Search for the cell housing the specified text and yield its (x, y) center coordinate. 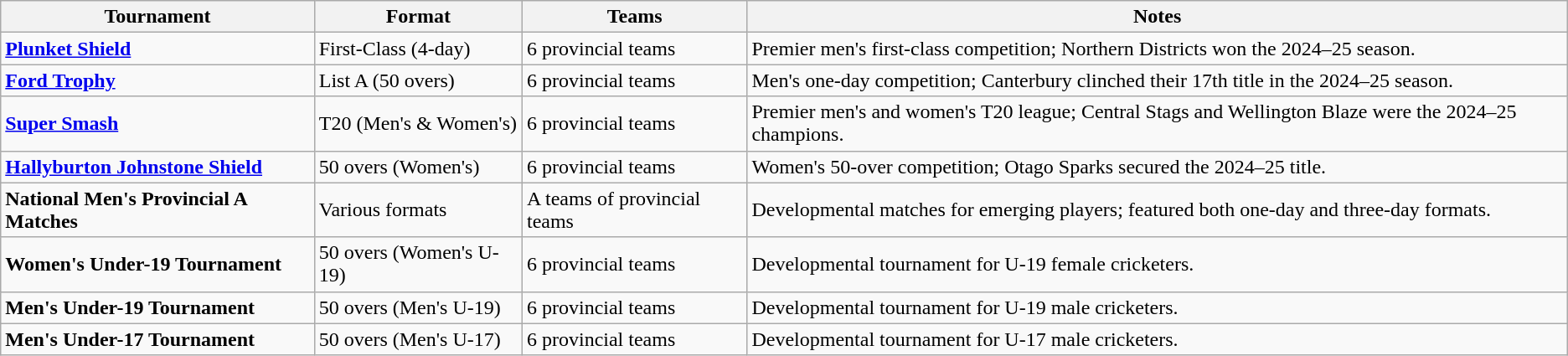
Women's 50-over competition; Otago Sparks secured the 2024–25 title. (1158, 167)
Various formats (418, 209)
Super Smash (157, 124)
50 overs (Men's U-17) (418, 339)
Men's one-day competition; Canterbury clinched their 17th title in the 2024–25 season. (1158, 80)
50 overs (Women's U-19) (418, 265)
Developmental tournament for U-19 female cricketers. (1158, 265)
Ford Trophy (157, 80)
List A (50 overs) (418, 80)
Developmental tournament for U-17 male cricketers. (1158, 339)
Teams (634, 17)
A teams of provincial teams (634, 209)
Hallyburton Johnstone Shield (157, 167)
Developmental matches for emerging players; featured both one-day and three-day formats. (1158, 209)
Plunket Shield (157, 49)
Notes (1158, 17)
Women's Under-19 Tournament (157, 265)
Premier men's first-class competition; Northern Districts won the 2024–25 season. (1158, 49)
Men's Under-17 Tournament (157, 339)
50 overs (Women's) (418, 167)
Men's Under-19 Tournament (157, 307)
50 overs (Men's U-19) (418, 307)
Developmental tournament for U-19 male cricketers. (1158, 307)
National Men's Provincial A Matches (157, 209)
T20 (Men's & Women's) (418, 124)
Premier men's and women's T20 league; Central Stags and Wellington Blaze were the 2024–25 champions. (1158, 124)
First-Class (4-day) (418, 49)
Tournament (157, 17)
Format (418, 17)
